Capture the cell that displays the provided text and extract its [x, y] central coordinate. 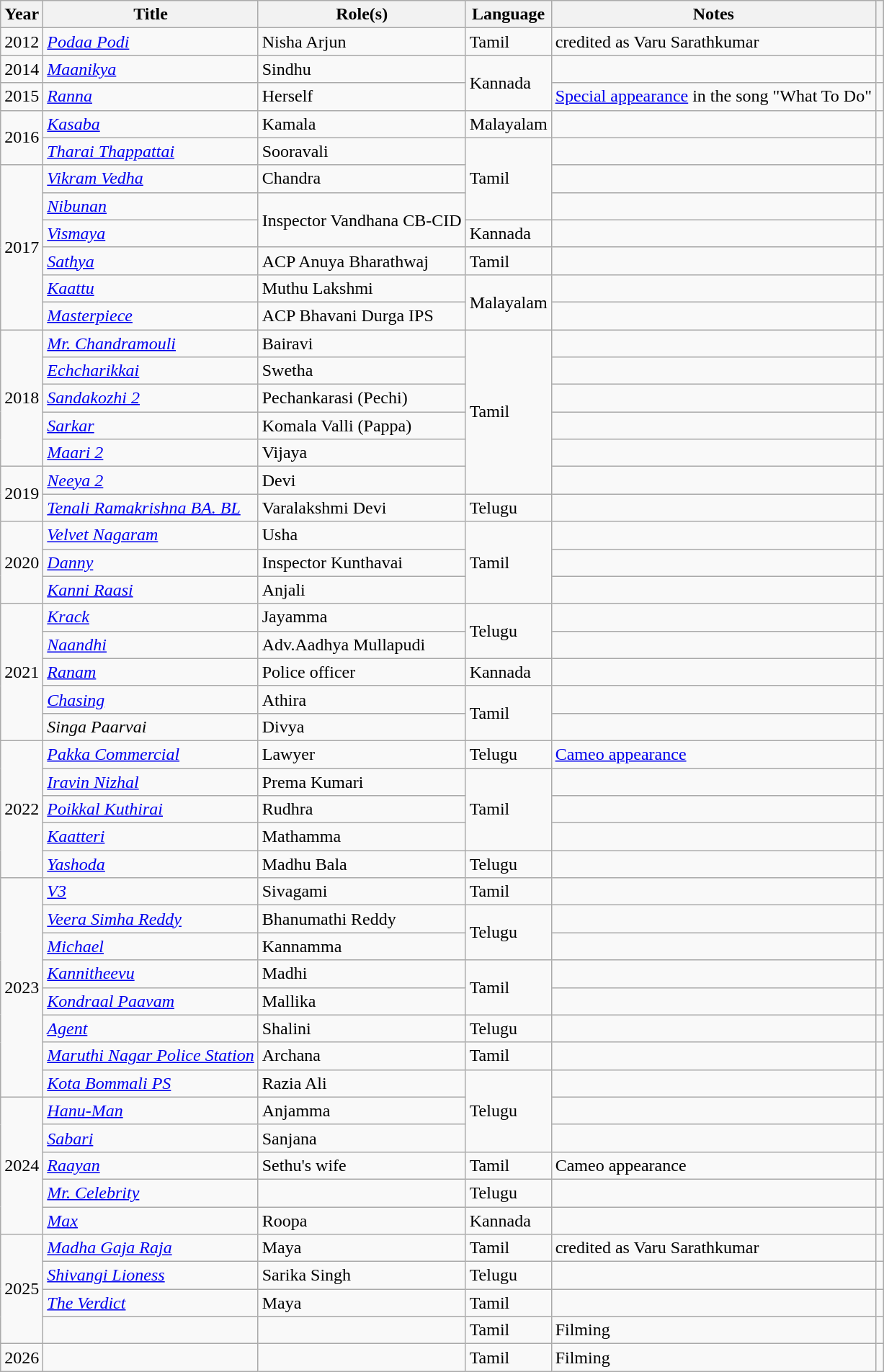
Divya [362, 727]
Roopa [362, 1221]
Prema Kumari [362, 781]
2021 [22, 672]
Sarika Singh [362, 1275]
Krack [151, 617]
Raayan [151, 1165]
Chasing [151, 699]
2022 [22, 809]
Neeya 2 [151, 480]
Madhu Bala [362, 864]
Agent [151, 1028]
Kanni Raasi [151, 590]
Shalini [362, 1028]
Mathamma [362, 837]
Kondraal Paavam [151, 1001]
Language [509, 14]
Kaattu [151, 288]
The Verdict [151, 1303]
2016 [22, 138]
Jayamma [362, 617]
Year [22, 14]
Singa Paarvai [151, 727]
Naandhi [151, 645]
Special appearance in the song "What To Do" [713, 97]
Kasaba [151, 124]
Swetha [362, 371]
Michael [151, 946]
Kannitheevu [151, 974]
Madha Gaja Raja [151, 1248]
Kannamma [362, 946]
Rudhra [362, 810]
2018 [22, 398]
Velvet Nagaram [151, 535]
Vikram Vedha [151, 179]
Athira [362, 699]
Mallika [362, 1001]
Poikkal Kuthirai [151, 810]
Anjali [362, 590]
Muthu Lakshmi [362, 288]
Lawyer [362, 754]
2012 [22, 42]
Echcharikkai [151, 371]
2020 [22, 562]
Max [151, 1221]
Title [151, 14]
Bairavi [362, 344]
Herself [362, 97]
2015 [22, 97]
Vijaya [362, 453]
Kamala [362, 124]
2017 [22, 247]
ACP Bhavani Durga IPS [362, 315]
Role(s) [362, 14]
Bhanumathi Reddy [362, 919]
Police officer [362, 672]
Sooravali [362, 151]
Hanu-Man [151, 1111]
Sindhu [362, 69]
Sabari [151, 1138]
Tharai Thappattai [151, 151]
Mr. Celebrity [151, 1193]
Sandakozhi 2 [151, 398]
Mr. Chandramouli [151, 344]
Inspector Kunthavai [362, 562]
Veera Simha Reddy [151, 919]
Sivagami [362, 892]
Danny [151, 562]
Anjamma [362, 1111]
Iravin Nizhal [151, 781]
Pechankarasi (Pechi) [362, 398]
2019 [22, 494]
Pakka Commercial [151, 754]
2024 [22, 1165]
Shivangi Lioness [151, 1275]
Komala Valli (Pappa) [362, 426]
Kaatteri [151, 837]
Sarkar [151, 426]
Tenali Ramakrishna BA. BL [151, 508]
Devi [362, 480]
Sethu's wife [362, 1165]
Podaa Podi [151, 42]
Archana [362, 1056]
2014 [22, 69]
Ranam [151, 672]
Nisha Arjun [362, 42]
Maari 2 [151, 453]
Adv.Aadhya Mullapudi [362, 645]
Usha [362, 535]
Ranna [151, 97]
Notes [713, 14]
Kota Bommali PS [151, 1083]
Maruthi Nagar Police Station [151, 1056]
Razia Ali [362, 1083]
Masterpiece [151, 315]
2023 [22, 987]
Inspector Vandhana CB-CID [362, 220]
Varalakshmi Devi [362, 508]
V3 [151, 892]
Sanjana [362, 1138]
ACP Anuya Bharathwaj [362, 261]
Maanikya [151, 69]
2025 [22, 1289]
Sathya [151, 261]
2026 [22, 1358]
Chandra [362, 179]
Nibunan [151, 206]
Yashoda [151, 864]
Vismaya [151, 233]
Madhi [362, 974]
